Return [x, y] of the center of cell containing provided text 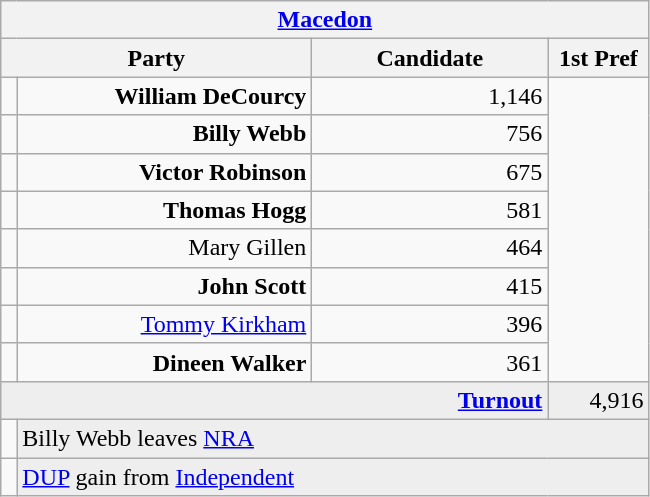
Party [156, 58]
361 [430, 362]
Dineen Walker [164, 362]
John Scott [164, 286]
DUP gain from Independent [333, 477]
Tommy Kirkham [164, 324]
464 [430, 248]
756 [430, 134]
1,146 [430, 96]
396 [430, 324]
Candidate [430, 58]
William DeCourcy [164, 96]
415 [430, 286]
4,916 [598, 400]
675 [430, 172]
Macedon [325, 20]
Billy Webb [164, 134]
Turnout [274, 400]
1st Pref [598, 58]
Thomas Hogg [164, 210]
Mary Gillen [164, 248]
Victor Robinson [164, 172]
Billy Webb leaves NRA [333, 438]
581 [430, 210]
